Find where the given text appears and provide that cell's center as (x, y) coordinate. 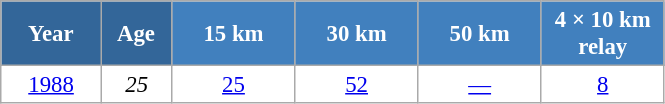
Year (52, 34)
50 km (480, 34)
Age (136, 34)
15 km (234, 34)
8 (602, 85)
1988 (52, 85)
— (480, 85)
52 (356, 85)
4 × 10 km relay (602, 34)
30 km (356, 34)
